Return the (x, y) coordinate for the center point of the cell that contains the specified text.  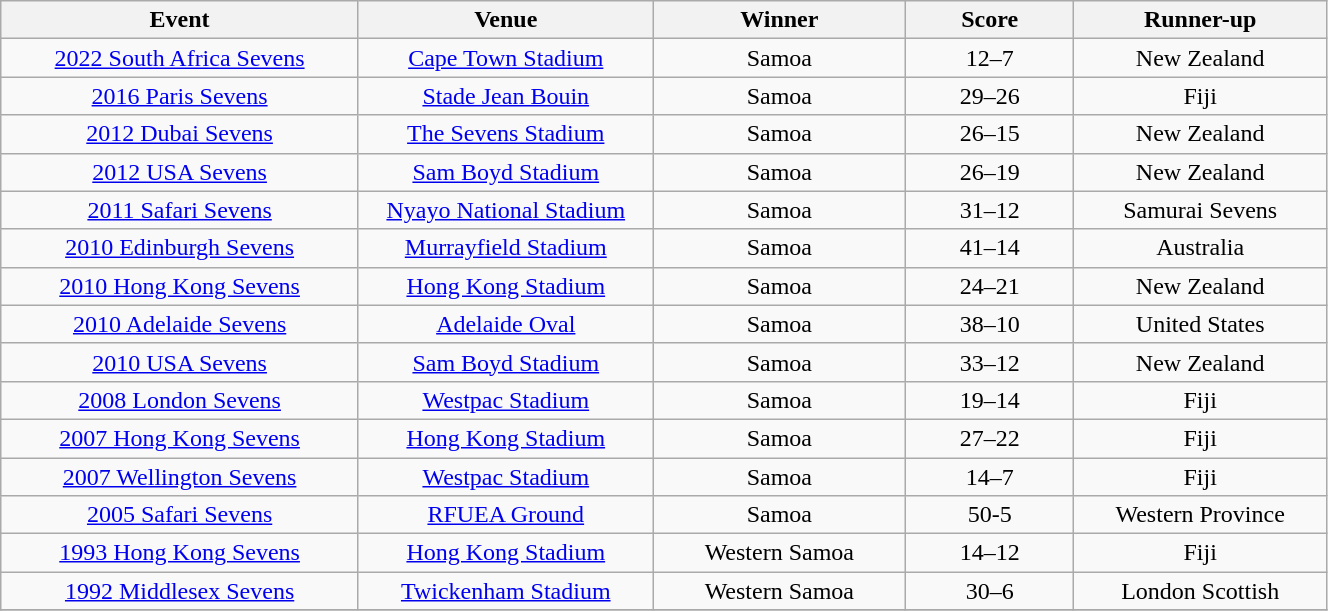
14–12 (990, 553)
2012 USA Sevens (180, 172)
RFUEA Ground (506, 515)
29–26 (990, 96)
33–12 (990, 362)
Score (990, 20)
2008 London Sevens (180, 400)
41–14 (990, 248)
2010 Hong Kong Sevens (180, 286)
50-5 (990, 515)
2012 Dubai Sevens (180, 134)
31–12 (990, 210)
2011 Safari Sevens (180, 210)
2007 Hong Kong Sevens (180, 438)
27–22 (990, 438)
2010 Adelaide Sevens (180, 324)
The Sevens Stadium (506, 134)
19–14 (990, 400)
Murrayfield Stadium (506, 248)
24–21 (990, 286)
2016 Paris Sevens (180, 96)
26–19 (990, 172)
Western Province (1200, 515)
Cape Town Stadium (506, 58)
2005 Safari Sevens (180, 515)
2010 Edinburgh Sevens (180, 248)
Runner-up (1200, 20)
30–6 (990, 591)
London Scottish (1200, 591)
Nyayo National Stadium (506, 210)
14–7 (990, 477)
38–10 (990, 324)
Samurai Sevens (1200, 210)
Winner (779, 20)
2022 South Africa Sevens (180, 58)
Venue (506, 20)
Australia (1200, 248)
2010 USA Sevens (180, 362)
12–7 (990, 58)
Twickenham Stadium (506, 591)
1992 Middlesex Sevens (180, 591)
2007 Wellington Sevens (180, 477)
26–15 (990, 134)
1993 Hong Kong Sevens (180, 553)
Stade Jean Bouin (506, 96)
Adelaide Oval (506, 324)
United States (1200, 324)
Event (180, 20)
